For the text-containing cell, return its midpoint in (x, y) coordinate format. 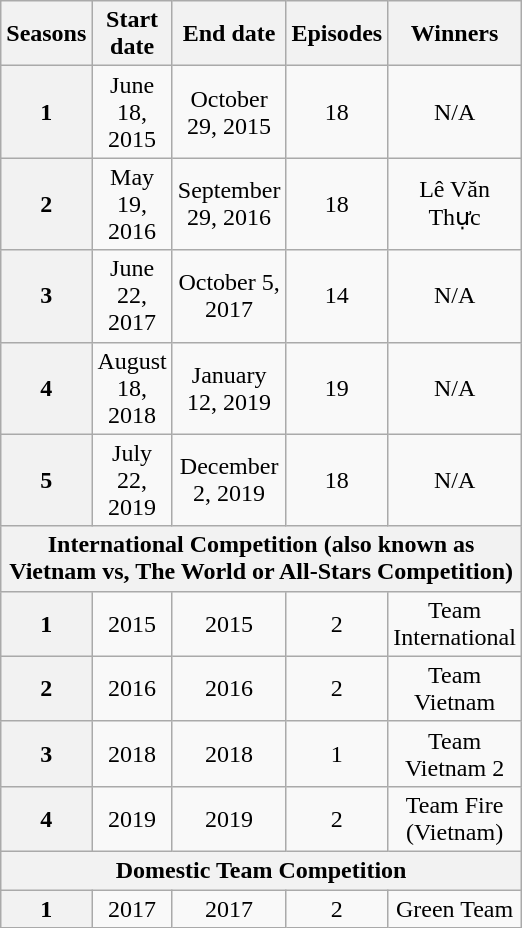
Winners (455, 34)
Start date (132, 34)
Lê Văn Thực (455, 204)
June 18, 2015 (132, 112)
October 29, 2015 (229, 112)
September 29, 2016 (229, 204)
July 22, 2019 (132, 480)
January 12, 2019 (229, 388)
Seasons (46, 34)
19 (337, 388)
End date (229, 34)
14 (337, 296)
June 22, 2017 (132, 296)
Team Vietnam 2 (455, 754)
Team International (455, 624)
Green Team (455, 909)
October 5, 2017 (229, 296)
Team Vietnam (455, 688)
International Competition (also known as Vietnam vs, The World or All-Stars Competition) (262, 558)
May 19, 2016 (132, 204)
Episodes (337, 34)
December 2, 2019 (229, 480)
Team Fire (Vietnam) (455, 818)
5 (46, 480)
August 18, 2018 (132, 388)
Domestic Team Competition (262, 870)
